From the cell containing the given text, extract its center point as [x, y] coordinate. 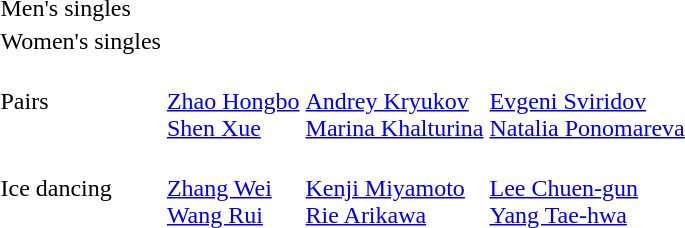
Andrey KryukovMarina Khalturina [394, 101]
Zhao HongboShen Xue [233, 101]
